Find where the given text appears and provide that cell's center as (X, Y) coordinate. 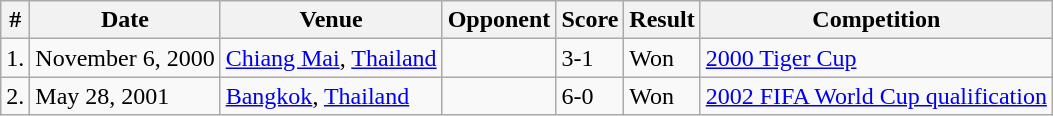
2002 FIFA World Cup qualification (876, 96)
Venue (331, 20)
Result (662, 20)
November 6, 2000 (125, 58)
# (16, 20)
Date (125, 20)
6-0 (590, 96)
Opponent (499, 20)
2000 Tiger Cup (876, 58)
1. (16, 58)
Chiang Mai, Thailand (331, 58)
Bangkok, Thailand (331, 96)
Competition (876, 20)
2. (16, 96)
3-1 (590, 58)
May 28, 2001 (125, 96)
Score (590, 20)
